Identify which cell holds the provided text, then report its [X, Y] central coordinate. 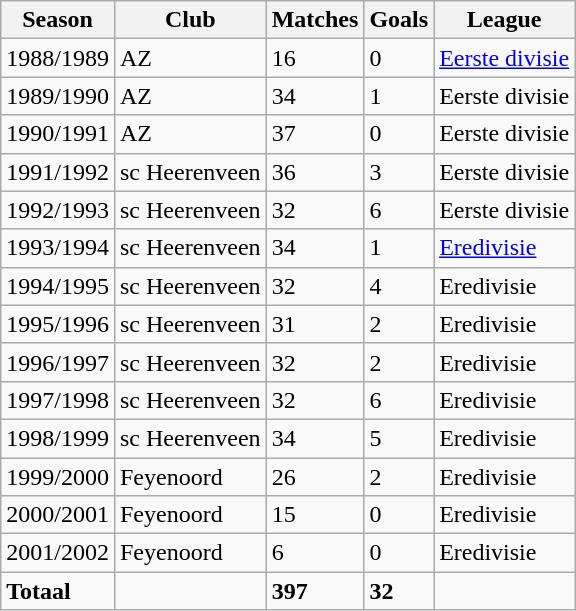
1990/1991 [58, 134]
26 [315, 477]
League [504, 20]
Matches [315, 20]
Club [190, 20]
1988/1989 [58, 58]
1991/1992 [58, 172]
1997/1998 [58, 400]
16 [315, 58]
397 [315, 591]
Season [58, 20]
1999/2000 [58, 477]
1994/1995 [58, 286]
1992/1993 [58, 210]
2000/2001 [58, 515]
5 [399, 438]
36 [315, 172]
31 [315, 324]
Goals [399, 20]
1995/1996 [58, 324]
1989/1990 [58, 96]
1993/1994 [58, 248]
37 [315, 134]
1996/1997 [58, 362]
2001/2002 [58, 553]
Totaal [58, 591]
3 [399, 172]
4 [399, 286]
15 [315, 515]
1998/1999 [58, 438]
